Return the [x, y] coordinate for the center point of the cell that contains the specified text.  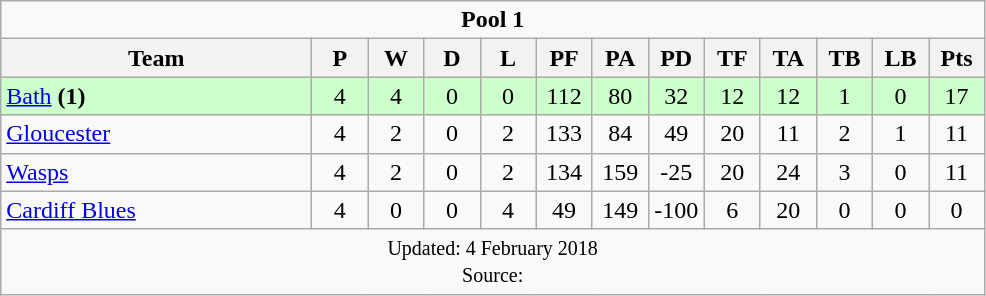
17 [956, 96]
159 [620, 172]
D [452, 58]
133 [564, 134]
149 [620, 210]
LB [900, 58]
PF [564, 58]
Bath (1) [156, 96]
Cardiff Blues [156, 210]
PD [676, 58]
134 [564, 172]
80 [620, 96]
112 [564, 96]
TB [844, 58]
-100 [676, 210]
32 [676, 96]
24 [788, 172]
Updated: 4 February 2018 Source: [493, 262]
W [396, 58]
P [340, 58]
TF [732, 58]
-25 [676, 172]
TA [788, 58]
PA [620, 58]
Gloucester [156, 134]
6 [732, 210]
Pool 1 [493, 20]
Pts [956, 58]
Wasps [156, 172]
L [508, 58]
Team [156, 58]
3 [844, 172]
84 [620, 134]
